Provide the (X, Y) coordinate of the cell's center where the given text is located.  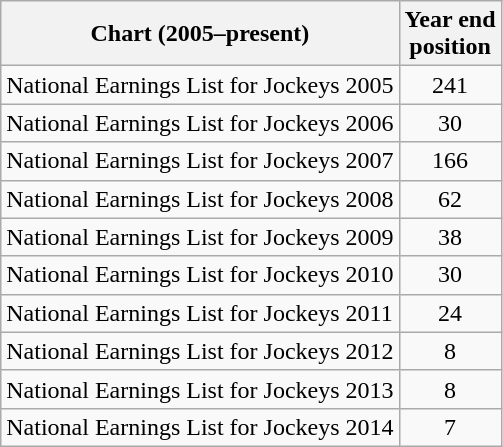
Year endposition (450, 34)
38 (450, 237)
National Earnings List for Jockeys 2009 (200, 237)
National Earnings List for Jockeys 2005 (200, 85)
National Earnings List for Jockeys 2010 (200, 275)
National Earnings List for Jockeys 2014 (200, 427)
7 (450, 427)
241 (450, 85)
National Earnings List for Jockeys 2007 (200, 161)
National Earnings List for Jockeys 2012 (200, 351)
National Earnings List for Jockeys 2006 (200, 123)
166 (450, 161)
62 (450, 199)
National Earnings List for Jockeys 2008 (200, 199)
24 (450, 313)
National Earnings List for Jockeys 2013 (200, 389)
National Earnings List for Jockeys 2011 (200, 313)
Chart (2005–present) (200, 34)
